Pinpoint the cell where the given text exists, returning its (x, y) midpoint coordinate. 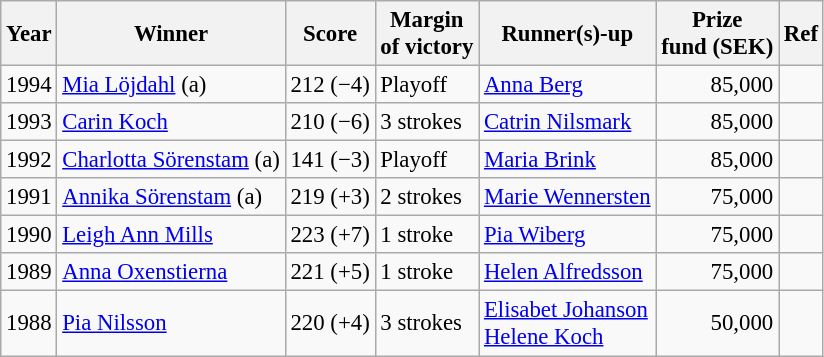
Elisabet Johanson Helene Koch (568, 324)
Anna Oxenstierna (171, 273)
Carin Koch (171, 122)
220 (+4) (330, 324)
Pia Nilsson (171, 324)
1988 (29, 324)
Leigh Ann Mills (171, 235)
Ref (802, 34)
219 (+3) (330, 197)
Anna Berg (568, 85)
Prizefund (SEK) (718, 34)
1993 (29, 122)
1990 (29, 235)
1994 (29, 85)
221 (+5) (330, 273)
2 strokes (427, 197)
Score (330, 34)
Runner(s)-up (568, 34)
141 (−3) (330, 160)
1989 (29, 273)
Marie Wennersten (568, 197)
50,000 (718, 324)
Pia Wiberg (568, 235)
Year (29, 34)
Mia Löjdahl (a) (171, 85)
Charlotta Sörenstam (a) (171, 160)
Helen Alfredsson (568, 273)
Catrin Nilsmark (568, 122)
1992 (29, 160)
Winner (171, 34)
Maria Brink (568, 160)
223 (+7) (330, 235)
1991 (29, 197)
Marginof victory (427, 34)
210 (−6) (330, 122)
212 (−4) (330, 85)
Annika Sörenstam (a) (171, 197)
